Pinpoint the cell where the given text exists, returning its (X, Y) midpoint coordinate. 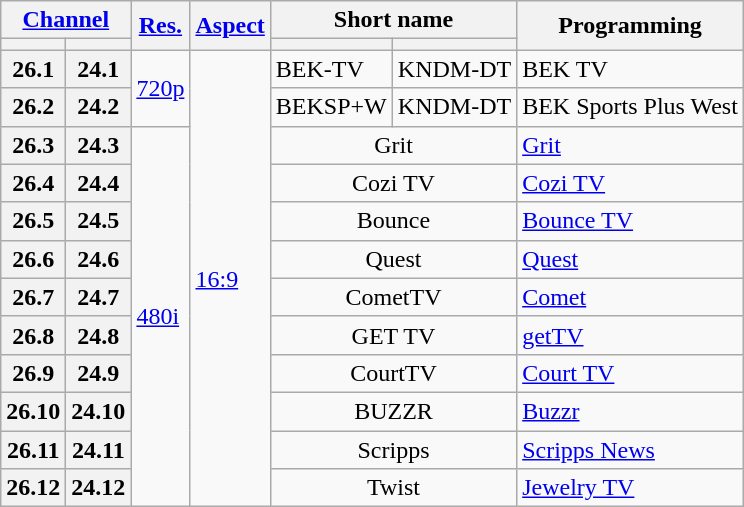
Bounce (393, 221)
24.5 (98, 221)
BEKSP+W (331, 107)
24.10 (98, 411)
CourtTV (393, 373)
26.6 (34, 259)
24.12 (98, 488)
24.2 (98, 107)
26.11 (34, 449)
Twist (393, 488)
Comet (630, 297)
CometTV (393, 297)
GET TV (393, 335)
16:9 (230, 278)
26.8 (34, 335)
Bounce TV (630, 221)
BEK Sports Plus West (630, 107)
BEK TV (630, 69)
Channel (66, 20)
24.3 (98, 145)
24.8 (98, 335)
26.2 (34, 107)
Short name (393, 20)
24.11 (98, 449)
24.9 (98, 373)
26.1 (34, 69)
26.10 (34, 411)
Buzzr (630, 411)
26.7 (34, 297)
26.4 (34, 183)
26.5 (34, 221)
Scripps News (630, 449)
26.12 (34, 488)
26.9 (34, 373)
Jewelry TV (630, 488)
480i (160, 316)
24.6 (98, 259)
Court TV (630, 373)
BEK-TV (331, 69)
24.1 (98, 69)
Aspect (230, 26)
24.4 (98, 183)
getTV (630, 335)
720p (160, 88)
24.7 (98, 297)
Scripps (393, 449)
26.3 (34, 145)
Res. (160, 26)
Programming (630, 26)
BUZZR (393, 411)
